Return the (X, Y) coordinate for the center point of the cell that contains the specified text.  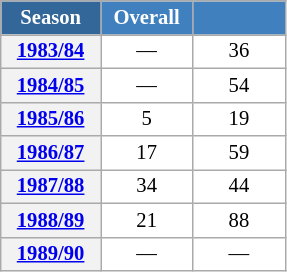
34 (146, 186)
1989/90 (51, 254)
Season (51, 17)
59 (239, 153)
36 (239, 51)
44 (239, 186)
Overall (146, 17)
1987/88 (51, 186)
88 (239, 220)
21 (146, 220)
17 (146, 153)
19 (239, 119)
54 (239, 85)
1984/85 (51, 85)
1988/89 (51, 220)
1983/84 (51, 51)
1985/86 (51, 119)
1986/87 (51, 153)
5 (146, 119)
